Capture the cell that displays the provided text and extract its [x, y] central coordinate. 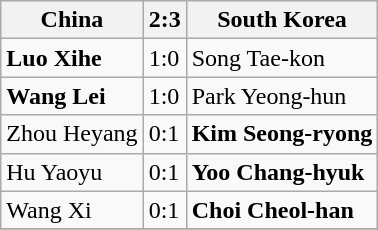
Yoo Chang-hyuk [282, 172]
South Korea [282, 20]
Wang Lei [72, 96]
2:3 [164, 20]
Hu Yaoyu [72, 172]
Wang Xi [72, 210]
Zhou Heyang [72, 134]
Song Tae-kon [282, 58]
Park Yeong-hun [282, 96]
Kim Seong-ryong [282, 134]
China [72, 20]
Luo Xihe [72, 58]
Choi Cheol-han [282, 210]
